Output the (X, Y) coordinate of the center of the cell containing the given text.  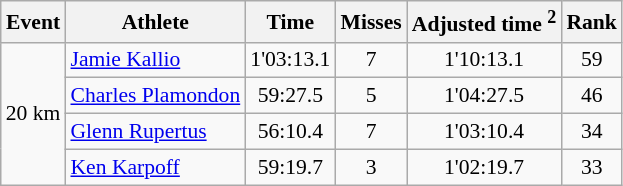
Rank (592, 22)
33 (592, 167)
Time (290, 22)
Glenn Rupertus (155, 132)
Adjusted time 2 (484, 22)
Ken Karpoff (155, 167)
59:19.7 (290, 167)
3 (370, 167)
5 (370, 96)
Jamie Kallio (155, 60)
Misses (370, 22)
46 (592, 96)
59 (592, 60)
Athlete (155, 22)
59:27.5 (290, 96)
Event (34, 22)
34 (592, 132)
Charles Plamondon (155, 96)
56:10.4 (290, 132)
1'04:27.5 (484, 96)
1'03:10.4 (484, 132)
1'03:13.1 (290, 60)
1'02:19.7 (484, 167)
1'10:13.1 (484, 60)
20 km (34, 113)
